Provide the [X, Y] coordinate of the cell's center where the given text is located.  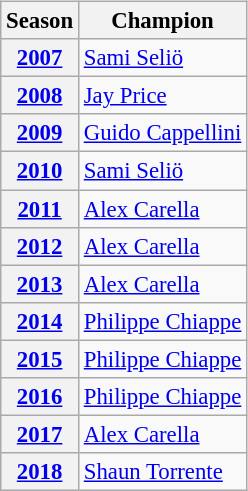
2015 [40, 359]
2008 [40, 96]
Champion [162, 21]
2017 [40, 434]
Season [40, 21]
Jay Price [162, 96]
Guido Cappellini [162, 133]
2012 [40, 246]
2013 [40, 284]
2009 [40, 133]
2011 [40, 209]
2007 [40, 58]
Shaun Torrente [162, 472]
2010 [40, 171]
2014 [40, 321]
2016 [40, 396]
2018 [40, 472]
